Provide the [X, Y] coordinate of the cell's center where the given text is located.  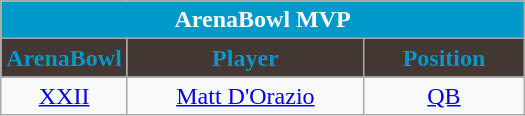
ArenaBowl MVP [263, 20]
XXII [64, 96]
Position [444, 58]
Matt D'Orazio [245, 96]
ArenaBowl [64, 58]
QB [444, 96]
Player [245, 58]
